Identify which cell holds the provided text, then report its (x, y) central coordinate. 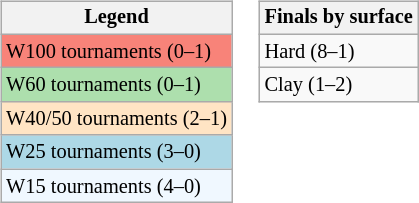
W60 tournaments (0–1) (116, 85)
Clay (1–2) (339, 85)
Hard (8–1) (339, 51)
Finals by surface (339, 18)
W40/50 tournaments (2–1) (116, 119)
W25 tournaments (3–0) (116, 152)
W100 tournaments (0–1) (116, 51)
Legend (116, 18)
W15 tournaments (4–0) (116, 186)
